Return the [x, y] coordinate for the center point of the cell that contains the specified text.  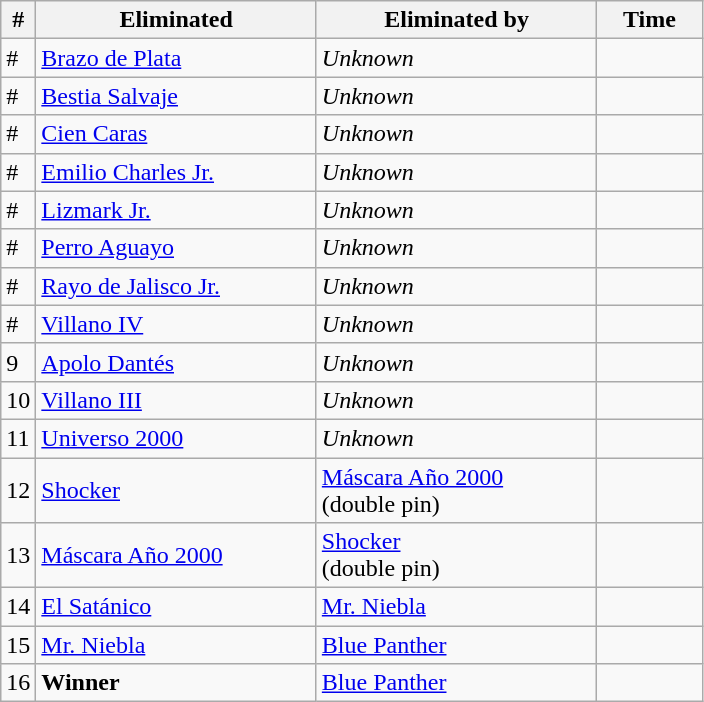
Máscara Año 2000(double pin) [456, 490]
Shocker [176, 490]
Villano IV [176, 324]
Brazo de Plata [176, 58]
Máscara Año 2000 [176, 556]
El Satánico [176, 607]
Eliminated by [456, 20]
13 [18, 556]
Shocker(double pin) [456, 556]
9 [18, 362]
11 [18, 438]
12 [18, 490]
Lizmark Jr. [176, 210]
Time [650, 20]
Emilio Charles Jr. [176, 172]
Perro Aguayo [176, 248]
Cien Caras [176, 134]
Rayo de Jalisco Jr. [176, 286]
15 [18, 645]
Bestia Salvaje [176, 96]
10 [18, 400]
Villano III [176, 400]
Apolo Dantés [176, 362]
Eliminated [176, 20]
Winner [176, 683]
16 [18, 683]
14 [18, 607]
Universo 2000 [176, 438]
